Pinpoint the cell where the given text exists, returning its [x, y] midpoint coordinate. 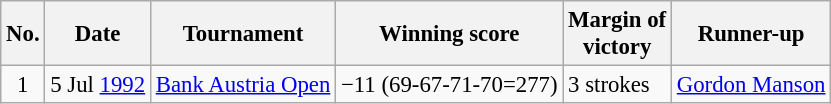
−11 (69-67-71-70=277) [450, 85]
Gordon Manson [750, 85]
1 [23, 85]
Runner-up [750, 34]
Date [98, 34]
Tournament [242, 34]
Bank Austria Open [242, 85]
5 Jul 1992 [98, 85]
3 strokes [618, 85]
Margin ofvictory [618, 34]
No. [23, 34]
Winning score [450, 34]
